Locate the cell with the specified text and output its [X, Y] center coordinate. 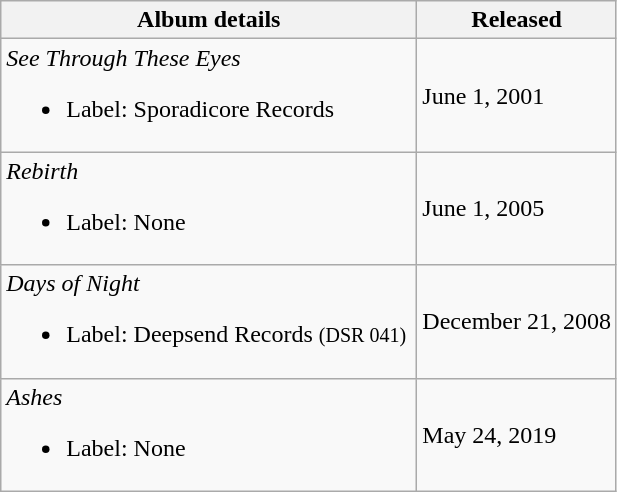
See Through These EyesLabel: Sporadicore Records [209, 96]
June 1, 2001 [517, 96]
December 21, 2008 [517, 322]
Days of NightLabel: Deepsend Records (DSR 041) [209, 322]
Released [517, 20]
RebirthLabel: None [209, 208]
May 24, 2019 [517, 434]
Album details [209, 20]
AshesLabel: None [209, 434]
June 1, 2005 [517, 208]
